Identify which cell holds the provided text, then report its [X, Y] central coordinate. 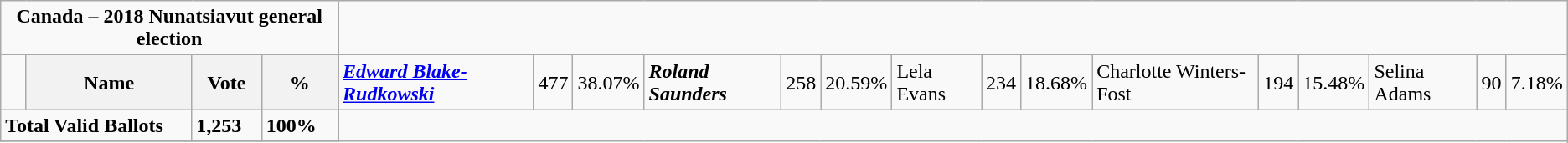
1,253 [227, 125]
258 [801, 82]
Lela Evans [936, 82]
Selina Adams [1423, 82]
Total Valid Ballots [96, 125]
90 [1491, 82]
Canada – 2018 Nunatsiavut general election [169, 28]
18.68% [1057, 82]
Edward Blake-Rudkowski [436, 82]
% [300, 82]
7.18% [1536, 82]
477 [553, 82]
Charlotte Winters-Fost [1176, 82]
234 [1002, 82]
194 [1278, 82]
38.07% [608, 82]
100% [300, 125]
Vote [227, 82]
15.48% [1333, 82]
Roland Saunders [713, 82]
Name [109, 82]
20.59% [856, 82]
